Return [x, y] of the center of cell containing provided text 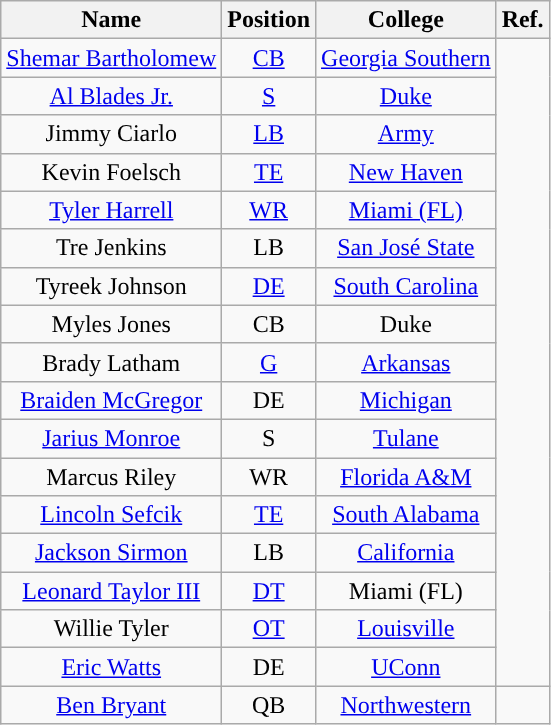
UConn [406, 667]
Brady Latham [112, 362]
Position [269, 20]
Tyler Harrell [112, 210]
Marcus Riley [112, 477]
Myles Jones [112, 324]
Ben Bryant [112, 705]
Arkansas [406, 362]
Ref. [522, 20]
DT [269, 591]
Shemar Bartholomew [112, 58]
Jimmy Ciarlo [112, 134]
G [269, 362]
New Haven [406, 172]
Braiden McGregor [112, 400]
Jarius Monroe [112, 438]
Louisville [406, 629]
California [406, 553]
Name [112, 20]
OT [269, 629]
Leonard Taylor III [112, 591]
Tyreek Johnson [112, 286]
South Carolina [406, 286]
Al Blades Jr. [112, 96]
Tre Jenkins [112, 248]
College [406, 20]
Army [406, 134]
San José State [406, 248]
Willie Tyler [112, 629]
South Alabama [406, 515]
Kevin Foelsch [112, 172]
Georgia Southern [406, 58]
Florida A&M [406, 477]
Michigan [406, 400]
Eric Watts [112, 667]
Lincoln Sefcik [112, 515]
Tulane [406, 438]
Jackson Sirmon [112, 553]
QB [269, 705]
Northwestern [406, 705]
